Identify which cell holds the provided text, then report its (X, Y) central coordinate. 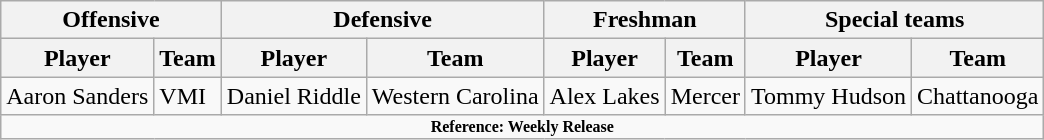
Reference: Weekly Release (522, 127)
Tommy Hudson (828, 96)
VMI (188, 96)
Western Carolina (455, 96)
Freshman (644, 20)
Mercer (705, 96)
Chattanooga (978, 96)
Offensive (112, 20)
Aaron Sanders (78, 96)
Special teams (894, 20)
Daniel Riddle (294, 96)
Alex Lakes (604, 96)
Defensive (382, 20)
